Locate the cell with the specified text and output its [x, y] center coordinate. 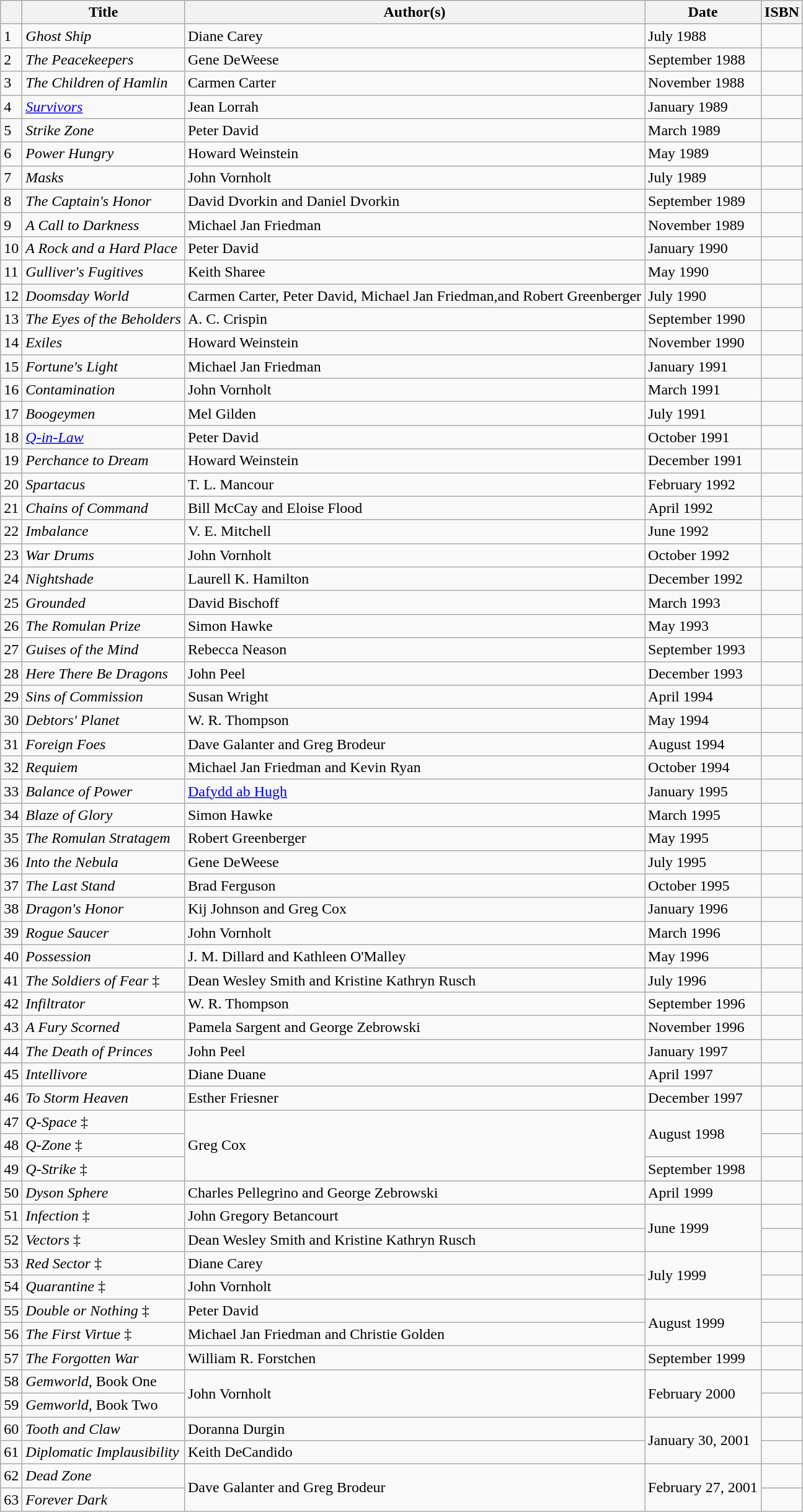
Infection ‡ [104, 1216]
Double or Nothing ‡ [104, 1310]
Grounded [104, 602]
January 1990 [703, 248]
Guises of the Mind [104, 649]
January 1995 [703, 791]
December 1993 [703, 673]
Spartacus [104, 484]
The Captain's Honor [104, 201]
Infiltrator [104, 1003]
57 [11, 1358]
Blaze of Glory [104, 815]
April 1994 [703, 697]
Mel Gilden [414, 414]
October 1991 [703, 437]
Gemworld, Book One [104, 1381]
Michael Jan Friedman and Christie Golden [414, 1334]
Foreign Foes [104, 744]
Nightshade [104, 579]
56 [11, 1334]
Power Hungry [104, 154]
Boogeymen [104, 414]
Debtors' Planet [104, 721]
War Drums [104, 555]
September 1989 [703, 201]
August 1999 [703, 1322]
35 [11, 838]
April 1992 [703, 508]
Gemworld, Book Two [104, 1405]
A Call to Darkness [104, 225]
Into the Nebula [104, 862]
8 [11, 201]
August 1994 [703, 744]
Red Sector ‡ [104, 1263]
June 1999 [703, 1228]
May 1996 [703, 956]
July 1999 [703, 1275]
4 [11, 107]
Perchance to Dream [104, 461]
16 [11, 390]
David Bischoff [414, 602]
Carmen Carter [414, 83]
39 [11, 933]
A Fury Scorned [104, 1027]
February 2000 [703, 1393]
11 [11, 272]
Doranna Durgin [414, 1428]
Esther Friesner [414, 1098]
January 1991 [703, 367]
Q-Space ‡ [104, 1122]
Forever Dark [104, 1500]
Bill McCay and Eloise Flood [414, 508]
18 [11, 437]
Q-Zone ‡ [104, 1145]
September 1996 [703, 1003]
20 [11, 484]
August 1998 [703, 1134]
50 [11, 1193]
Dyson Sphere [104, 1193]
Susan Wright [414, 697]
T. L. Mancour [414, 484]
Balance of Power [104, 791]
6 [11, 154]
29 [11, 697]
Here There Be Dragons [104, 673]
Imbalance [104, 531]
John Gregory Betancourt [414, 1216]
47 [11, 1122]
February 27, 2001 [703, 1488]
45 [11, 1075]
David Dvorkin and Daniel Dvorkin [414, 201]
July 1995 [703, 862]
V. E. Mitchell [414, 531]
A. C. Crispin [414, 319]
July 1988 [703, 36]
Sins of Commission [104, 697]
59 [11, 1405]
55 [11, 1310]
48 [11, 1145]
March 1991 [703, 390]
Diane Duane [414, 1075]
26 [11, 626]
September 1999 [703, 1358]
Fortune's Light [104, 367]
Title [104, 12]
Michael Jan Friedman and Kevin Ryan [414, 768]
Keith Sharee [414, 272]
42 [11, 1003]
December 1992 [703, 579]
Jean Lorrah [414, 107]
Quarantine ‡ [104, 1287]
September 1998 [703, 1169]
William R. Forstchen [414, 1358]
21 [11, 508]
15 [11, 367]
September 1988 [703, 60]
The Soldiers of Fear ‡ [104, 980]
Survivors [104, 107]
Date [703, 12]
36 [11, 862]
Chains of Command [104, 508]
Greg Cox [414, 1145]
The Children of Hamlin [104, 83]
Intellivore [104, 1075]
43 [11, 1027]
A Rock and a Hard Place [104, 248]
61 [11, 1452]
37 [11, 886]
January 1996 [703, 909]
The Romulan Stratagem [104, 838]
November 1996 [703, 1027]
32 [11, 768]
62 [11, 1476]
17 [11, 414]
58 [11, 1381]
Rebecca Neason [414, 649]
27 [11, 649]
Keith DeCandido [414, 1452]
The First Virtue ‡ [104, 1334]
Rogue Saucer [104, 933]
Charles Pellegrino and George Zebrowski [414, 1193]
September 1990 [703, 319]
51 [11, 1216]
Author(s) [414, 12]
April 1999 [703, 1193]
September 1993 [703, 649]
10 [11, 248]
13 [11, 319]
November 1988 [703, 83]
Possession [104, 956]
The Romulan Prize [104, 626]
Gulliver's Fugitives [104, 272]
January 30, 2001 [703, 1440]
ISBN [781, 12]
Q-Strike ‡ [104, 1169]
Masks [104, 177]
9 [11, 225]
Diplomatic Implausibility [104, 1452]
July 1996 [703, 980]
Carmen Carter, Peter David, Michael Jan Friedman,and Robert Greenberger [414, 296]
March 1993 [703, 602]
Strike Zone [104, 130]
38 [11, 909]
Vectors ‡ [104, 1240]
Exiles [104, 343]
The Forgotten War [104, 1358]
November 1990 [703, 343]
7 [11, 177]
24 [11, 579]
40 [11, 956]
February 1992 [703, 484]
2 [11, 60]
January 1997 [703, 1051]
54 [11, 1287]
49 [11, 1169]
Q-in-Law [104, 437]
May 1994 [703, 721]
The Peacekeepers [104, 60]
44 [11, 1051]
60 [11, 1428]
3 [11, 83]
Requiem [104, 768]
December 1991 [703, 461]
October 1992 [703, 555]
The Eyes of the Beholders [104, 319]
May 1989 [703, 154]
46 [11, 1098]
33 [11, 791]
May 1995 [703, 838]
March 1995 [703, 815]
28 [11, 673]
To Storm Heaven [104, 1098]
May 1993 [703, 626]
63 [11, 1500]
Laurell K. Hamilton [414, 579]
July 1989 [703, 177]
December 1997 [703, 1098]
41 [11, 980]
July 1990 [703, 296]
Doomsday World [104, 296]
Contamination [104, 390]
July 1991 [703, 414]
23 [11, 555]
October 1994 [703, 768]
Brad Ferguson [414, 886]
June 1992 [703, 531]
The Death of Princes [104, 1051]
30 [11, 721]
53 [11, 1263]
April 1997 [703, 1075]
14 [11, 343]
Dafydd ab Hugh [414, 791]
March 1996 [703, 933]
May 1990 [703, 272]
22 [11, 531]
1 [11, 36]
31 [11, 744]
October 1995 [703, 886]
Tooth and Claw [104, 1428]
5 [11, 130]
March 1989 [703, 130]
Dragon's Honor [104, 909]
November 1989 [703, 225]
Kij Johnson and Greg Cox [414, 909]
12 [11, 296]
J. M. Dillard and Kathleen O'Malley [414, 956]
Pamela Sargent and George Zebrowski [414, 1027]
The Last Stand [104, 886]
Robert Greenberger [414, 838]
34 [11, 815]
52 [11, 1240]
January 1989 [703, 107]
25 [11, 602]
19 [11, 461]
Dead Zone [104, 1476]
Ghost Ship [104, 36]
